Identify which cell holds the provided text, then report its [X, Y] central coordinate. 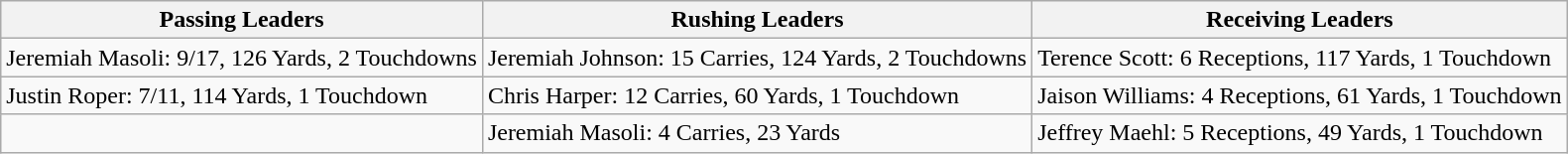
Jaison Williams: 4 Receptions, 61 Yards, 1 Touchdown [1300, 95]
Jeremiah Johnson: 15 Carries, 124 Yards, 2 Touchdowns [757, 58]
Receiving Leaders [1300, 20]
Jeremiah Masoli: 4 Carries, 23 Yards [757, 133]
Terence Scott: 6 Receptions, 117 Yards, 1 Touchdown [1300, 58]
Passing Leaders [242, 20]
Rushing Leaders [757, 20]
Jeremiah Masoli: 9/17, 126 Yards, 2 Touchdowns [242, 58]
Jeffrey Maehl: 5 Receptions, 49 Yards, 1 Touchdown [1300, 133]
Chris Harper: 12 Carries, 60 Yards, 1 Touchdown [757, 95]
Justin Roper: 7/11, 114 Yards, 1 Touchdown [242, 95]
